Detect which cell encompasses the target text, then output its (X, Y) center coordinate. 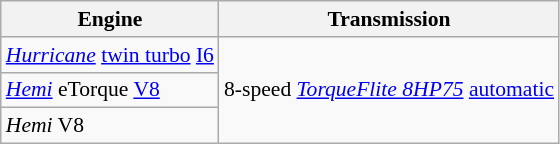
Engine (110, 19)
Hemi V8 (110, 126)
Transmission (389, 19)
Hemi eTorque V8 (110, 90)
8-speed TorqueFlite 8HP75 automatic (389, 90)
Hurricane twin turbo I6 (110, 55)
